Detect which cell encompasses the target text, then output its [X, Y] center coordinate. 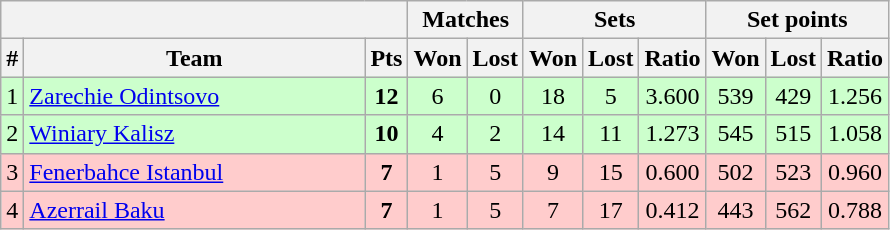
0.960 [854, 172]
9 [552, 172]
Pts [386, 58]
515 [793, 134]
0 [495, 96]
14 [552, 134]
1.256 [854, 96]
12 [386, 96]
Set points [798, 20]
3.600 [672, 96]
Sets [614, 20]
562 [793, 210]
3 [12, 172]
1.058 [854, 134]
523 [793, 172]
Zarechie Odintsovo [194, 96]
17 [611, 210]
0.788 [854, 210]
11 [611, 134]
539 [736, 96]
0.412 [672, 210]
429 [793, 96]
Azerrail Baku [194, 210]
443 [736, 210]
Team [194, 58]
502 [736, 172]
0.600 [672, 172]
6 [438, 96]
# [12, 58]
10 [386, 134]
Fenerbahce Istanbul [194, 172]
545 [736, 134]
Winiary Kalisz [194, 134]
18 [552, 96]
Matches [466, 20]
15 [611, 172]
1.273 [672, 134]
